Scan for the cell matching the given text and deliver its (x, y) coordinate at center. 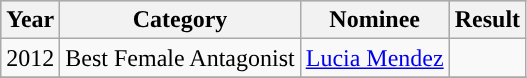
Year (30, 20)
Best Female Antagonist (180, 58)
2012 (30, 58)
Result (487, 20)
Nominee (374, 20)
Lucia Mendez (374, 58)
Category (180, 20)
